Pinpoint the cell where the given text exists, returning its (X, Y) midpoint coordinate. 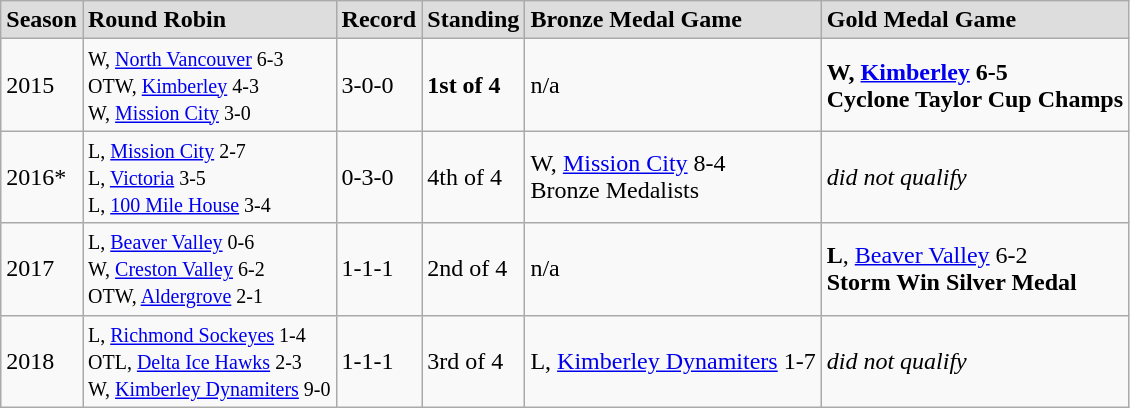
W, Mission City 8-4Bronze Medalists (673, 177)
L, Richmond Sockeyes 1-4OTL, Delta Ice Hawks 2-3W, Kimberley Dynamiters 9-0 (209, 361)
L, Kimberley Dynamiters 1-7 (673, 361)
W, Kimberley 6-5Cyclone Taylor Cup Champs (974, 85)
2018 (42, 361)
4th of 4 (474, 177)
L, Beaver Valley 0-6W, Creston Valley 6-2OTW, Aldergrove 2-1 (209, 269)
W, North Vancouver 6-3OTW, Kimberley 4-3W, Mission City 3-0 (209, 85)
2nd of 4 (474, 269)
0-3-0 (379, 177)
2016* (42, 177)
1st of 4 (474, 85)
Bronze Medal Game (673, 20)
Standing (474, 20)
3-0-0 (379, 85)
Gold Medal Game (974, 20)
3rd of 4 (474, 361)
L, Beaver Valley 6-2Storm Win Silver Medal (974, 269)
L, Mission City 2-7L, Victoria 3-5L, 100 Mile House 3-4 (209, 177)
Season (42, 20)
2015 (42, 85)
Round Robin (209, 20)
Record (379, 20)
2017 (42, 269)
